For the text-containing cell, return its midpoint in [X, Y] coordinate format. 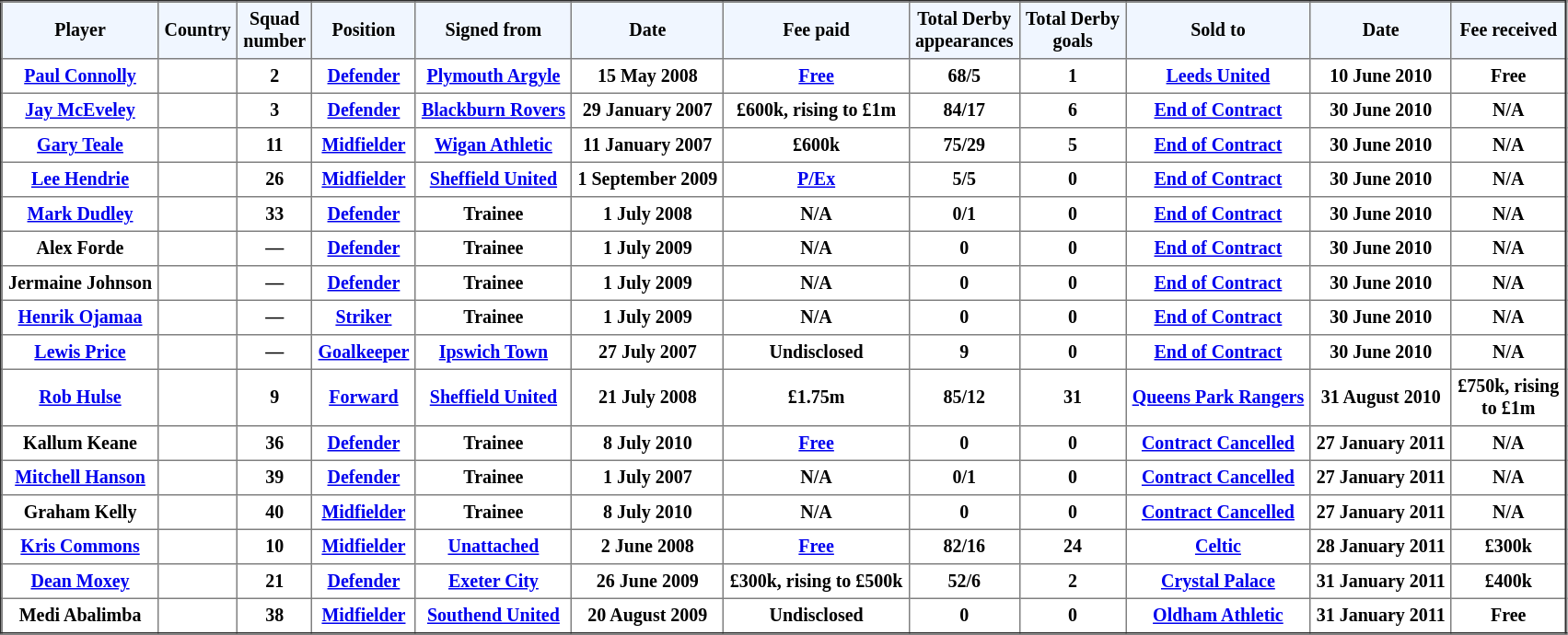
31 [1073, 398]
84/17 [964, 110]
Forward [364, 398]
Paul Connolly [80, 76]
Oldham Athletic [1218, 616]
Alex Forde [80, 248]
85/12 [964, 398]
1 July 2007 [648, 478]
Jermaine Johnson [80, 283]
£1.75m [816, 398]
Kallum Keane [80, 444]
Squadnumber [274, 30]
39 [274, 478]
6 [1073, 110]
3 [274, 110]
82/16 [964, 547]
Graham Kelly [80, 513]
Lee Hendrie [80, 179]
5/5 [964, 179]
Fee paid [816, 30]
10 June 2010 [1381, 76]
24 [1073, 547]
33 [274, 214]
£300k [1508, 547]
Plymouth Argyle [494, 76]
£600k [816, 145]
2 June 2008 [648, 547]
29 January 2007 [648, 110]
Player [80, 30]
Sold to [1218, 30]
26 [274, 179]
Mitchell Hanson [80, 478]
£750k, risingto £1m [1508, 398]
Celtic [1218, 547]
Striker [364, 317]
10 [274, 547]
Total Derby goals [1073, 30]
£300k, rising to £500k [816, 582]
21 [274, 582]
Signed from [494, 30]
26 June 2009 [648, 582]
Queens Park Rangers [1218, 398]
31 August 2010 [1381, 398]
Henrik Ojamaa [80, 317]
Position [364, 30]
36 [274, 444]
15 May 2008 [648, 76]
£400k [1508, 582]
28 January 2011 [1381, 547]
75/29 [964, 145]
Gary Teale [80, 145]
Fee received [1508, 30]
Leeds United [1218, 76]
Total Derbyappearances [964, 30]
Country [198, 30]
1 [1073, 76]
1 September 2009 [648, 179]
1 July 2008 [648, 214]
Kris Commons [80, 547]
68/5 [964, 76]
52/6 [964, 582]
Lewis Price [80, 352]
20 August 2009 [648, 616]
11 [274, 145]
38 [274, 616]
Southend United [494, 616]
Exeter City [494, 582]
Wigan Athletic [494, 145]
Crystal Palace [1218, 582]
Medi Abalimba [80, 616]
Blackburn Rovers [494, 110]
Mark Dudley [80, 214]
11 January 2007 [648, 145]
5 [1073, 145]
P/Ex [816, 179]
40 [274, 513]
Rob Hulse [80, 398]
Ipswich Town [494, 352]
£600k, rising to £1m [816, 110]
27 July 2007 [648, 352]
Goalkeeper [364, 352]
Jay McEveley [80, 110]
Dean Moxey [80, 582]
Unattached [494, 547]
21 July 2008 [648, 398]
